Extract the (x, y) coordinate from the center of the cell holding the provided text.  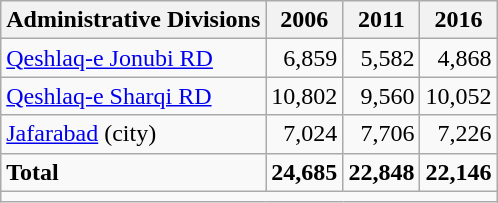
Qeshlaq-e Jonubi RD (134, 58)
2016 (458, 20)
7,024 (304, 134)
7,706 (382, 134)
9,560 (382, 96)
Qeshlaq-e Sharqi RD (134, 96)
Administrative Divisions (134, 20)
Jafarabad (city) (134, 134)
7,226 (458, 134)
2011 (382, 20)
5,582 (382, 58)
4,868 (458, 58)
10,802 (304, 96)
22,848 (382, 172)
22,146 (458, 172)
24,685 (304, 172)
2006 (304, 20)
Total (134, 172)
6,859 (304, 58)
10,052 (458, 96)
